Identify which cell holds the provided text, then report its (x, y) central coordinate. 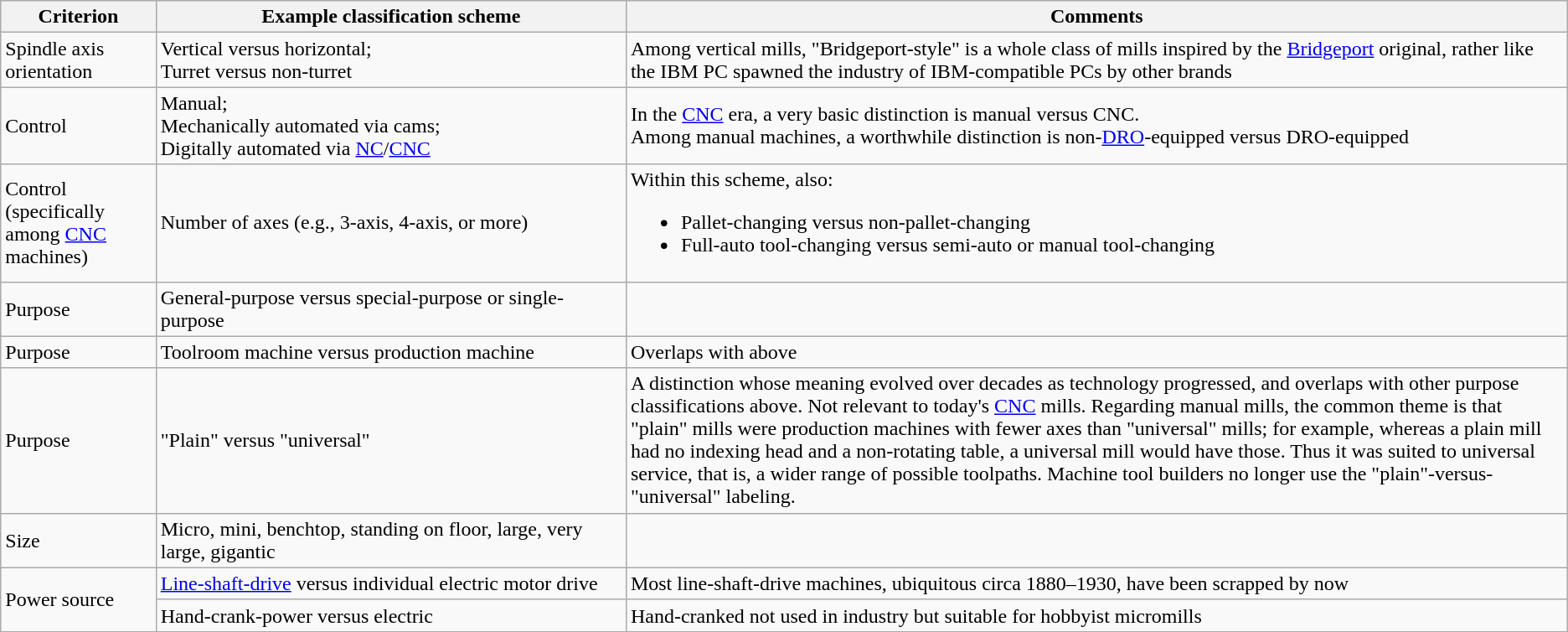
Size (79, 540)
Power source (79, 599)
"Plain" versus "universal" (390, 441)
General-purpose versus special-purpose or single-purpose (390, 308)
Example classification scheme (390, 17)
Number of axes (e.g., 3-axis, 4-axis, or more) (390, 223)
Comments (1096, 17)
Hand-cranked not used in industry but suitable for hobbyist micromills (1096, 615)
Micro, mini, benchtop, standing on floor, large, very large, gigantic (390, 540)
Control (specifically among CNC machines) (79, 223)
Within this scheme, also:Pallet-changing versus non-pallet-changingFull-auto tool-changing versus semi-auto or manual tool-changing (1096, 223)
Toolroom machine versus production machine (390, 352)
Hand-crank-power versus electric (390, 615)
Spindle axis orientation (79, 60)
Criterion (79, 17)
Manual; Mechanically automated via cams; Digitally automated via NC/CNC (390, 126)
Line-shaft-drive versus individual electric motor drive (390, 583)
Overlaps with above (1096, 352)
Control (79, 126)
Vertical versus horizontal; Turret versus non-turret (390, 60)
Most line-shaft-drive machines, ubiquitous circa 1880–1930, have been scrapped by now (1096, 583)
